For the text-containing cell, return its midpoint in [x, y] coordinate format. 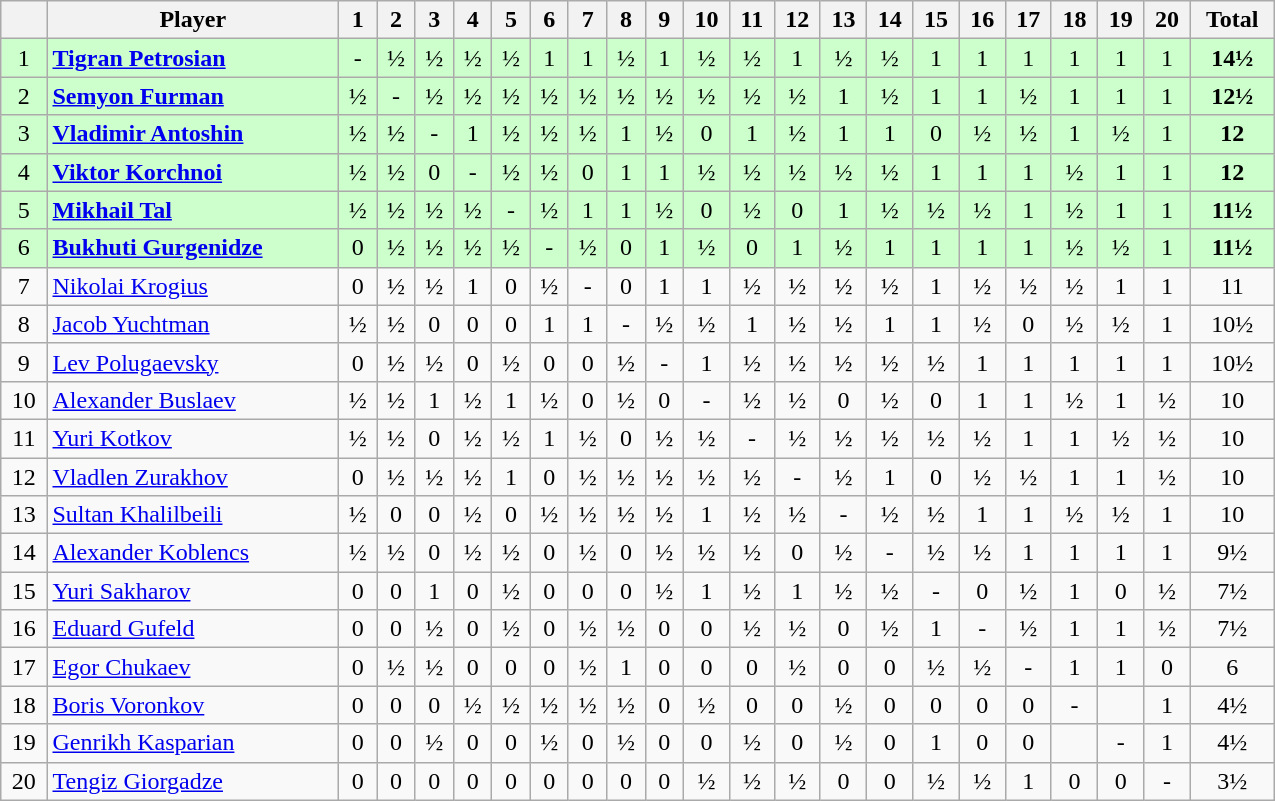
Tengiz Giorgadze [193, 781]
12½ [1232, 96]
Jacob Yuchtman [193, 324]
Tigran Petrosian [193, 58]
Lev Polugaevsky [193, 362]
14½ [1232, 58]
Viktor Korchnoi [193, 172]
Yuri Sakharov [193, 591]
Egor Chukaev [193, 667]
Yuri Kotkov [193, 438]
Bukhuti Gurgenidze [193, 248]
Eduard Gufeld [193, 629]
3½ [1232, 781]
Genrikh Kasparian [193, 743]
Mikhail Tal [193, 210]
Total [1232, 20]
Alexander Koblencs [193, 553]
Sultan Khalilbeili [193, 515]
Player [193, 20]
Vladlen Zurakhov [193, 477]
Nikolai Krogius [193, 286]
Alexander Buslaev [193, 400]
Boris Voronkov [193, 705]
Vladimir Antoshin [193, 134]
9½ [1232, 553]
Semyon Furman [193, 96]
